Output the (x, y) coordinate of the center of the cell containing the given text.  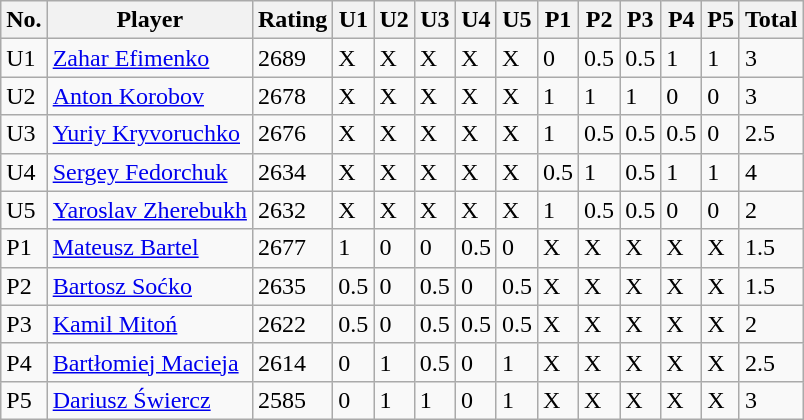
Rating (292, 20)
2614 (292, 362)
2678 (292, 96)
2676 (292, 134)
Zahar Efimenko (150, 58)
2635 (292, 286)
Sergey Fedorchuk (150, 172)
Bartłomiej Macieja (150, 362)
2677 (292, 248)
No. (24, 20)
2622 (292, 324)
Dariusz Świercz (150, 400)
2634 (292, 172)
2632 (292, 210)
Kamil Mitoń (150, 324)
Yuriy Kryvoruchko (150, 134)
Yaroslav Zherebukh (150, 210)
2585 (292, 400)
4 (771, 172)
Total (771, 20)
Mateusz Bartel (150, 248)
Anton Korobov (150, 96)
Player (150, 20)
Bartosz Soćko (150, 286)
2689 (292, 58)
